Identify which cell holds the provided text, then report its [X, Y] central coordinate. 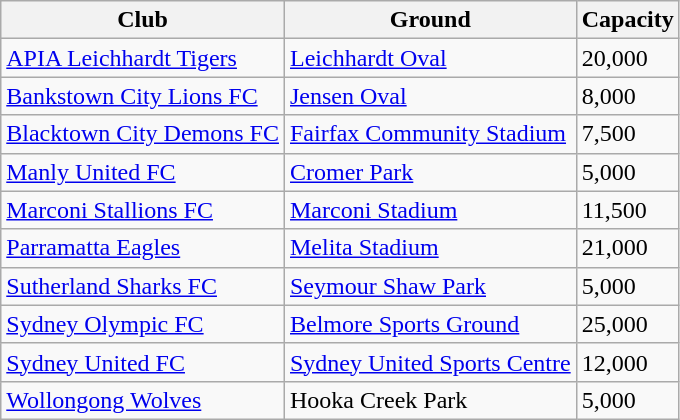
Capacity [628, 20]
Jensen Oval [430, 96]
Sydney United Sports Centre [430, 362]
20,000 [628, 58]
11,500 [628, 210]
Melita Stadium [430, 248]
Blacktown City Demons FC [143, 134]
Marconi Stadium [430, 210]
8,000 [628, 96]
Sydney United FC [143, 362]
APIA Leichhardt Tigers [143, 58]
Sydney Olympic FC [143, 324]
Bankstown City Lions FC [143, 96]
Cromer Park [430, 172]
Fairfax Community Stadium [430, 134]
Leichhardt Oval [430, 58]
Marconi Stallions FC [143, 210]
Wollongong Wolves [143, 400]
Seymour Shaw Park [430, 286]
Ground [430, 20]
12,000 [628, 362]
Manly United FC [143, 172]
Club [143, 20]
Sutherland Sharks FC [143, 286]
21,000 [628, 248]
Belmore Sports Ground [430, 324]
Hooka Creek Park [430, 400]
7,500 [628, 134]
Parramatta Eagles [143, 248]
25,000 [628, 324]
